Provide the (x, y) coordinate of the cell's center where the given text is located.  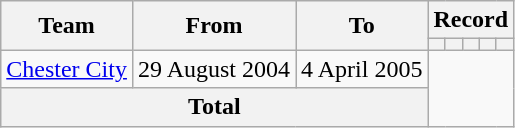
29 August 2004 (214, 69)
4 April 2005 (362, 69)
From (214, 26)
Record (471, 20)
To (362, 26)
Total (214, 107)
Team (67, 26)
Chester City (67, 69)
